Return [x, y] of the center of cell containing provided text 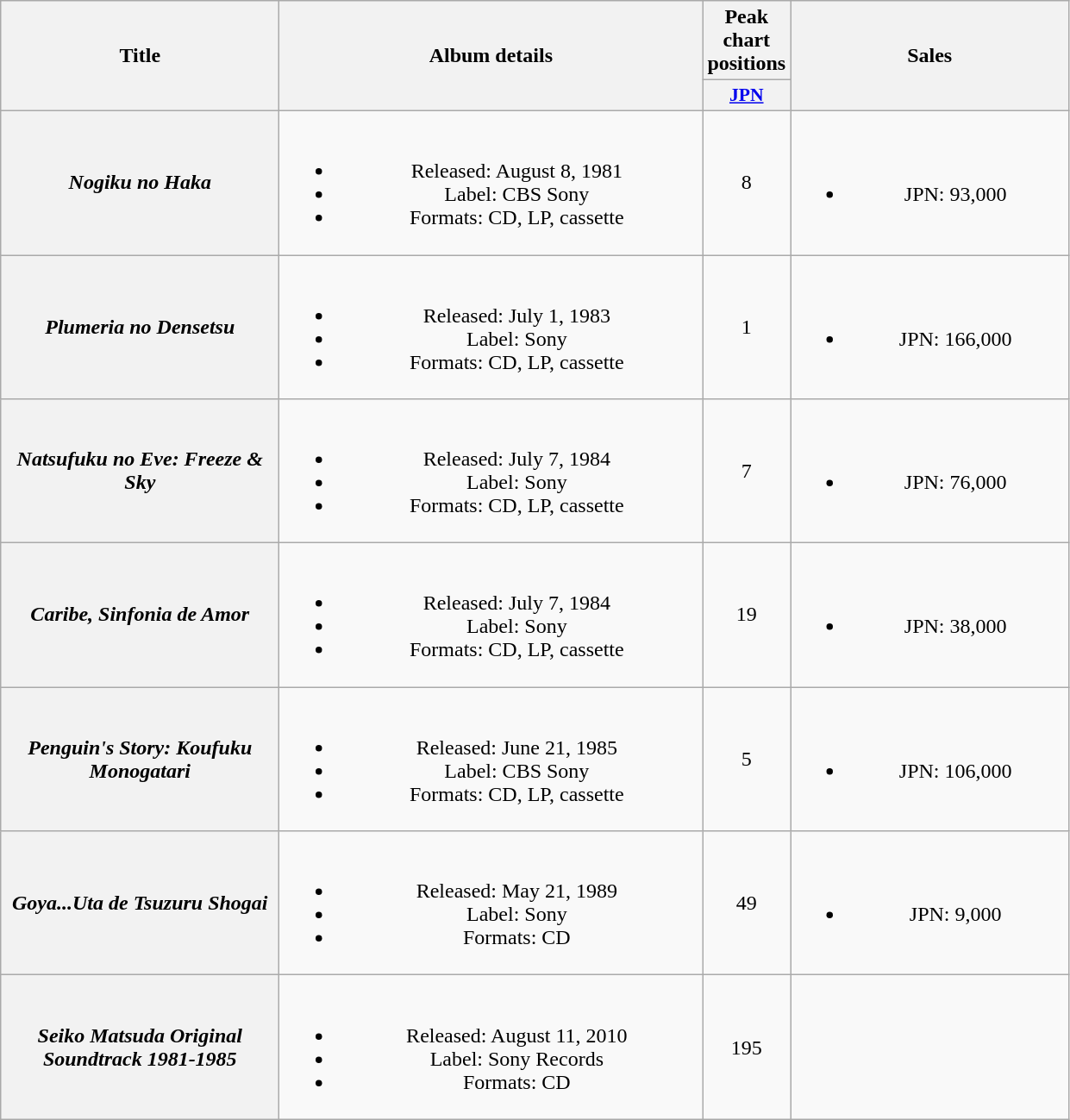
19 [747, 616]
Peak chart positions [747, 41]
JPN: 93,000 [929, 183]
Released: August 11, 2010Label: Sony RecordsFormats: CD [491, 1047]
Released: July 1, 1983Label: SonyFormats: CD, LP, cassette [491, 328]
JPN: 106,000 [929, 759]
Natsufuku no Eve: Freeze & Sky [140, 471]
Nogiku no Haka [140, 183]
Goya...Uta de Tsuzuru Shogai [140, 904]
Plumeria no Densetsu [140, 328]
Caribe, Sinfonia de Amor [140, 616]
Released: August 8, 1981Label: CBS SonyFormats: CD, LP, cassette [491, 183]
JPN: 38,000 [929, 616]
Sales [929, 56]
5 [747, 759]
Penguin's Story: Koufuku Monogatari [140, 759]
195 [747, 1047]
Title [140, 56]
JPN: 76,000 [929, 471]
Seiko Matsuda Original Soundtrack 1981-1985 [140, 1047]
JPN [747, 96]
1 [747, 328]
JPN: 9,000 [929, 904]
8 [747, 183]
49 [747, 904]
7 [747, 471]
Released: May 21, 1989Label: SonyFormats: CD [491, 904]
Released: June 21, 1985Label: CBS SonyFormats: CD, LP, cassette [491, 759]
Album details [491, 56]
JPN: 166,000 [929, 328]
